From the cell containing the given text, extract its center point as [x, y] coordinate. 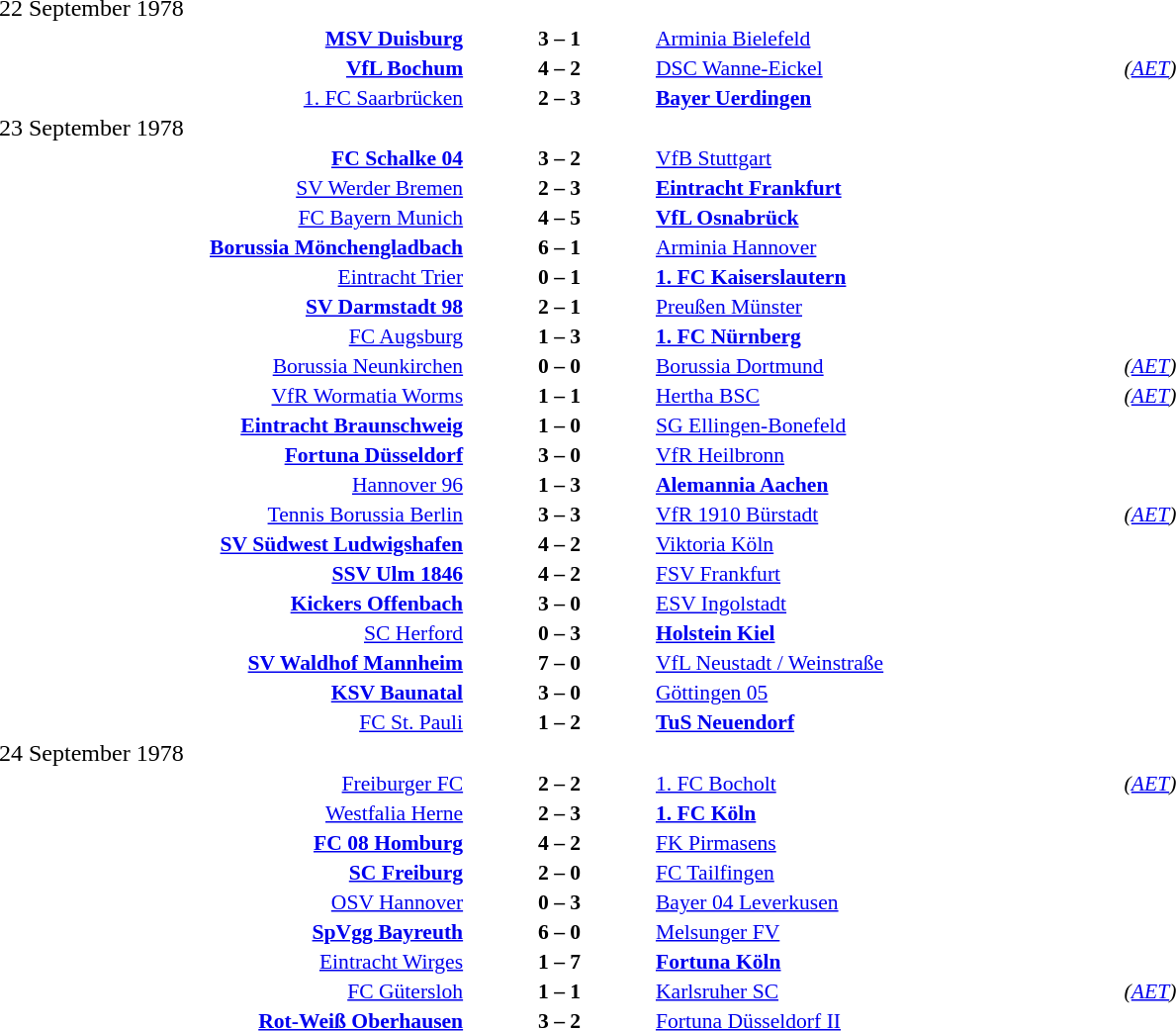
3 – 2 [560, 158]
VfR Heilbronn [887, 455]
7 – 0 [560, 663]
Arminia Hannover [887, 247]
VfL Osnabrück [887, 218]
Preußen Münster [887, 307]
1 – 0 [560, 425]
Göttingen 05 [887, 693]
1. FC Bocholt [887, 784]
FSV Frankfurt [887, 574]
Fortuna Köln [887, 962]
Melsunger FV [887, 932]
3 – 3 [560, 515]
Karlsruher SC [887, 991]
0 – 0 [560, 366]
Hertha BSC [887, 396]
0 – 1 [560, 277]
1. FC Köln [887, 813]
Viktoria Köln [887, 544]
ESV Ingolstadt [887, 604]
Borussia Dortmund [887, 366]
TuS Neuendorf [887, 722]
1. FC Nürnberg [887, 336]
DSC Wanne-Eickel [887, 67]
6 – 1 [560, 247]
1. FC Kaiserslautern [887, 277]
FC Tailfingen [887, 873]
Alemannia Aachen [887, 485]
Bayer 04 Leverkusen [887, 902]
Eintracht Frankfurt [887, 188]
4 – 5 [560, 218]
SG Ellingen-Bonefeld [887, 425]
Arminia Bielefeld [887, 38]
1 – 7 [560, 962]
6 – 0 [560, 932]
2 – 1 [560, 307]
3 – 1 [560, 38]
2 – 2 [560, 784]
Holstein Kiel [887, 633]
VfB Stuttgart [887, 158]
FK Pirmasens [887, 843]
VfR 1910 Bürstadt [887, 515]
1 – 2 [560, 722]
2 – 0 [560, 873]
VfL Neustadt / Weinstraße [887, 663]
Bayer Uerdingen [887, 97]
